Scan for the cell matching the given text and deliver its [X, Y] coordinate at center. 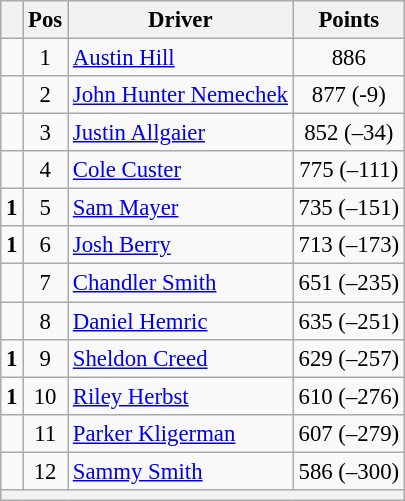
9 [46, 358]
12 [46, 471]
Josh Berry [181, 245]
Sheldon Creed [181, 358]
11 [46, 433]
586 (–300) [348, 471]
Parker Kligerman [181, 433]
Austin Hill [181, 58]
735 (–151) [348, 208]
8 [46, 321]
852 (–34) [348, 133]
Sam Mayer [181, 208]
607 (–279) [348, 433]
651 (–235) [348, 283]
Cole Custer [181, 170]
886 [348, 58]
7 [46, 283]
Points [348, 20]
Pos [46, 20]
877 (-9) [348, 95]
2 [46, 95]
3 [46, 133]
6 [46, 245]
Chandler Smith [181, 283]
610 (–276) [348, 396]
Driver [181, 20]
Sammy Smith [181, 471]
Justin Allgaier [181, 133]
Daniel Hemric [181, 321]
629 (–257) [348, 358]
Riley Herbst [181, 396]
John Hunter Nemechek [181, 95]
5 [46, 208]
4 [46, 170]
775 (–111) [348, 170]
10 [46, 396]
635 (–251) [348, 321]
713 (–173) [348, 245]
